Return (X, Y) of the center of cell containing provided text 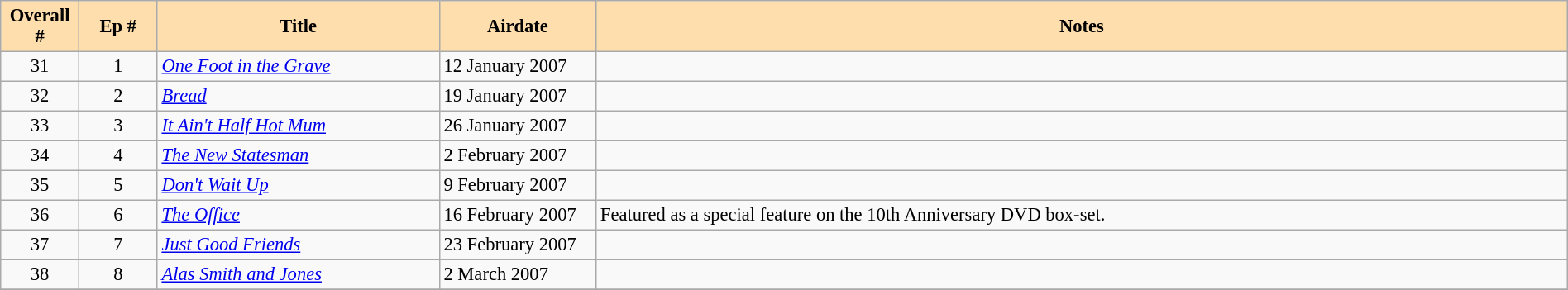
23 February 2007 (518, 245)
38 (40, 274)
26 January 2007 (518, 126)
35 (40, 185)
One Foot in the Grave (298, 66)
31 (40, 66)
19 January 2007 (518, 96)
Airdate (518, 26)
34 (40, 155)
12 January 2007 (518, 66)
2 (117, 96)
Featured as a special feature on the 10th Anniversary DVD box-set. (1082, 215)
2 February 2007 (518, 155)
5 (117, 185)
4 (117, 155)
1 (117, 66)
Notes (1082, 26)
32 (40, 96)
7 (117, 245)
3 (117, 126)
Ep # (117, 26)
Title (298, 26)
Don't Wait Up (298, 185)
36 (40, 215)
9 February 2007 (518, 185)
The New Statesman (298, 155)
It Ain't Half Hot Mum (298, 126)
Just Good Friends (298, 245)
33 (40, 126)
6 (117, 215)
8 (117, 274)
Alas Smith and Jones (298, 274)
37 (40, 245)
2 March 2007 (518, 274)
Overall # (40, 26)
16 February 2007 (518, 215)
Bread (298, 96)
The Office (298, 215)
